Pinpoint the cell where the given text exists, returning its (x, y) midpoint coordinate. 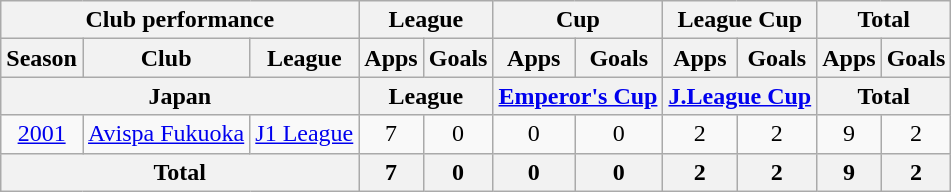
League Cup (740, 20)
Club performance (180, 20)
Cup (578, 20)
2001 (42, 134)
J1 League (304, 134)
Japan (180, 96)
Season (42, 58)
Club (166, 58)
J.League Cup (740, 96)
Avispa Fukuoka (166, 134)
Emperor's Cup (578, 96)
